Provide the [X, Y] coordinate of the cell's center where the given text is located.  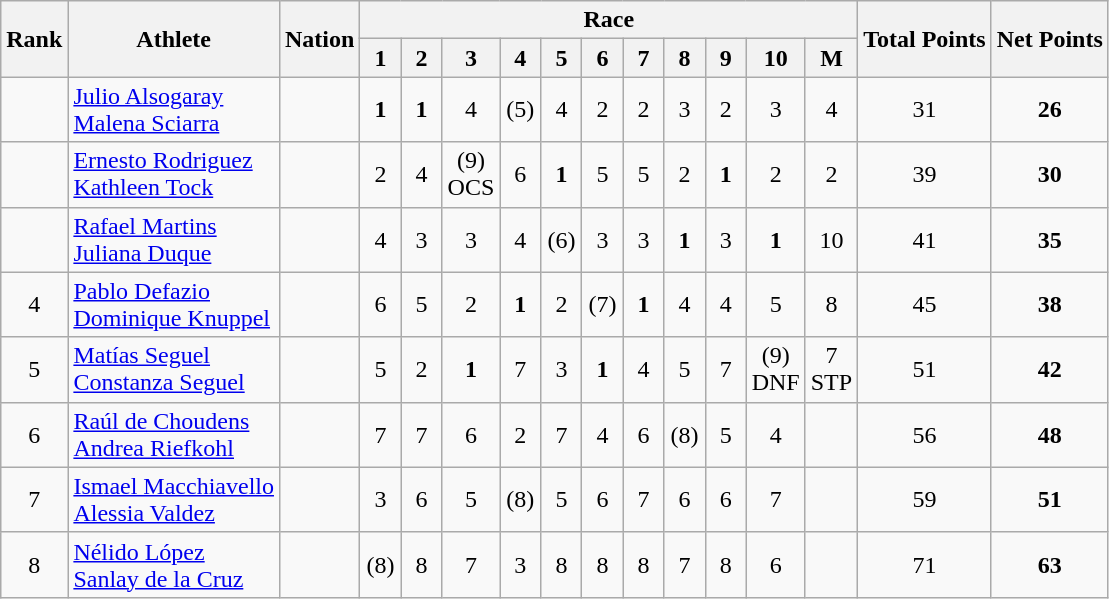
Julio AlsogarayMalena Sciarra [174, 110]
35 [1050, 240]
(7) [602, 304]
(5) [520, 110]
Pablo DefazioDominique Knuppel [174, 304]
Nélido LópezSanlay de la Cruz [174, 564]
63 [1050, 564]
Nation [319, 39]
Race [609, 20]
(6) [562, 240]
7 STP [831, 370]
45 [925, 304]
30 [1050, 174]
39 [925, 174]
56 [925, 434]
Ernesto RodriguezKathleen Tock [174, 174]
Matías SeguelConstanza Seguel [174, 370]
42 [1050, 370]
38 [1050, 304]
Rank [34, 39]
Ismael MacchiavelloAlessia Valdez [174, 500]
26 [1050, 110]
59 [925, 500]
9 [726, 58]
Rafael MartinsJuliana Duque [174, 240]
(9) OCS [471, 174]
48 [1050, 434]
Total Points [925, 39]
71 [925, 564]
31 [925, 110]
Net Points [1050, 39]
Raúl de ChoudensAndrea Riefkohl [174, 434]
M [831, 58]
Athlete [174, 39]
(9) DNF [776, 370]
41 [925, 240]
